Pinpoint the cell where the given text exists, returning its (X, Y) midpoint coordinate. 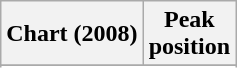
Peakposition (189, 34)
Chart (2008) (72, 34)
